Pinpoint the cell where the given text exists, returning its [x, y] midpoint coordinate. 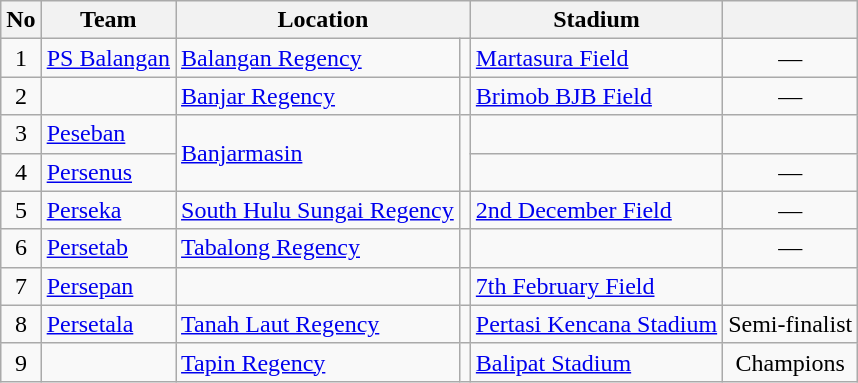
Brimob BJB Field [596, 96]
Balipat Stadium [596, 362]
Tanah Laut Regency [318, 324]
5 [21, 210]
6 [21, 248]
Persetab [108, 248]
Team [108, 20]
2nd December Field [596, 210]
2 [21, 96]
Perseka [108, 210]
Tabalong Regency [318, 248]
4 [21, 172]
Location [324, 20]
Champions [790, 362]
South Hulu Sungai Regency [318, 210]
Persepan [108, 286]
PS Balangan [108, 58]
Balangan Regency [318, 58]
Persenus [108, 172]
Pertasi Kencana Stadium [596, 324]
Banjarmasin [318, 153]
Persetala [108, 324]
1 [21, 58]
Martasura Field [596, 58]
Tapin Regency [318, 362]
Banjar Regency [318, 96]
9 [21, 362]
Semi-finalist [790, 324]
No [21, 20]
7th February Field [596, 286]
Peseban [108, 134]
Stadium [596, 20]
8 [21, 324]
7 [21, 286]
3 [21, 134]
